Search for the cell housing the specified text and yield its [x, y] center coordinate. 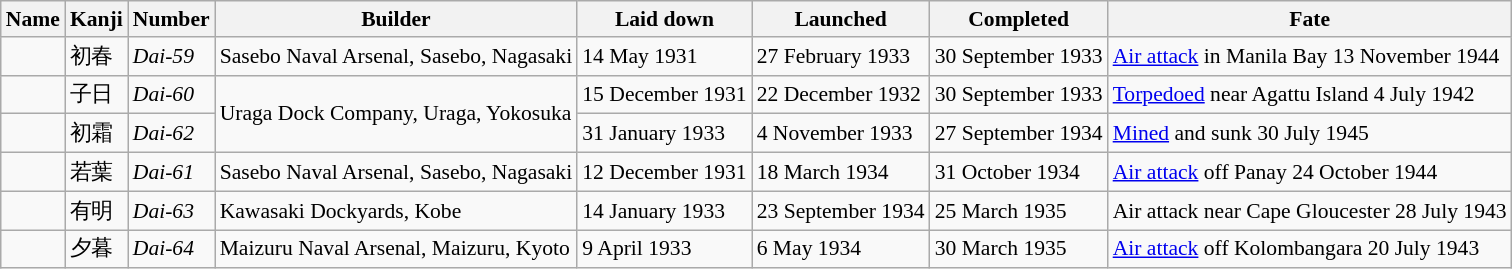
Air attack off Kolombangara 20 July 1943 [1310, 250]
Kanji [96, 19]
27 February 1933 [841, 56]
23 September 1934 [841, 210]
Dai-63 [172, 210]
Torpedoed near Agattu Island 4 July 1942 [1310, 94]
Air attack in Manila Bay 13 November 1944 [1310, 56]
Dai-62 [172, 134]
27 September 1934 [1019, 134]
6 May 1934 [841, 250]
Launched [841, 19]
25 March 1935 [1019, 210]
子日 [96, 94]
Name [33, 19]
Maizuru Naval Arsenal, Maizuru, Kyoto [396, 250]
Air attack near Cape Gloucester 28 July 1943 [1310, 210]
Fate [1310, 19]
9 April 1933 [664, 250]
Builder [396, 19]
Number [172, 19]
Dai-60 [172, 94]
14 January 1933 [664, 210]
Kawasaki Dockyards, Kobe [396, 210]
有明 [96, 210]
Dai-59 [172, 56]
14 May 1931 [664, 56]
初春 [96, 56]
4 November 1933 [841, 134]
初霜 [96, 134]
Laid down [664, 19]
30 March 1935 [1019, 250]
15 December 1931 [664, 94]
Mined and sunk 30 July 1945 [1310, 134]
18 March 1934 [841, 172]
夕暮 [96, 250]
Air attack off Panay 24 October 1944 [1310, 172]
Dai-61 [172, 172]
31 January 1933 [664, 134]
12 December 1931 [664, 172]
Dai-64 [172, 250]
Completed [1019, 19]
Uraga Dock Company, Uraga, Yokosuka [396, 114]
22 December 1932 [841, 94]
若葉 [96, 172]
31 October 1934 [1019, 172]
